Locate the cell with the specified text and output its (X, Y) center coordinate. 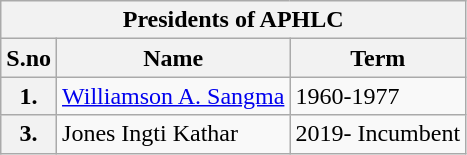
3. (29, 134)
Term (378, 58)
1. (29, 96)
1960-1977 (378, 96)
Williamson A. Sangma (174, 96)
Name (174, 58)
2019- Incumbent (378, 134)
S.no (29, 58)
Presidents of APHLC (234, 20)
Jones Ingti Kathar (174, 134)
